From the cell containing the given text, extract its center point as (x, y) coordinate. 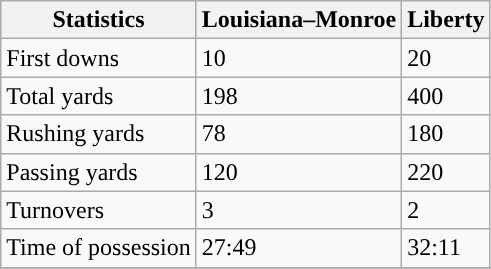
2 (446, 210)
180 (446, 134)
Total yards (99, 96)
Time of possession (99, 248)
10 (298, 58)
198 (298, 96)
Rushing yards (99, 134)
120 (298, 172)
32:11 (446, 248)
Liberty (446, 20)
Passing yards (99, 172)
Louisiana–Monroe (298, 20)
Turnovers (99, 210)
220 (446, 172)
First downs (99, 58)
3 (298, 210)
20 (446, 58)
400 (446, 96)
78 (298, 134)
Statistics (99, 20)
27:49 (298, 248)
